Return [x, y] of the center of cell containing provided text 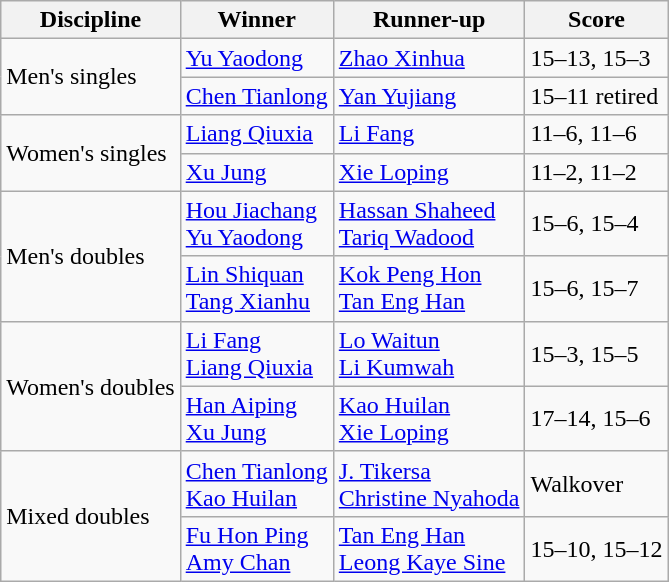
Women's doubles [90, 386]
Winner [256, 20]
Tan Eng Han Leong Kaye Sine [429, 548]
11–6, 11–6 [596, 134]
Walkover [596, 484]
Yan Yujiang [429, 96]
Li Fang Liang Qiuxia [256, 354]
Women's singles [90, 153]
Runner-up [429, 20]
Lo Waitun Li Kumwah [429, 354]
Kao Huilan Xie Loping [429, 418]
11–2, 11–2 [596, 172]
15–6, 15–7 [596, 288]
15–11 retired [596, 96]
Liang Qiuxia [256, 134]
15–6, 15–4 [596, 224]
Score [596, 20]
15–10, 15–12 [596, 548]
Hassan Shaheed Tariq Wadood [429, 224]
17–14, 15–6 [596, 418]
Hou Jiachang Yu Yaodong [256, 224]
Men's doubles [90, 256]
Zhao Xinhua [429, 58]
Fu Hon Ping Amy Chan [256, 548]
Chen Tianlong Kao Huilan [256, 484]
Xie Loping [429, 172]
Yu Yaodong [256, 58]
Li Fang [429, 134]
Han Aiping Xu Jung [256, 418]
J. Tikersa Christine Nyahoda [429, 484]
Men's singles [90, 77]
15–13, 15–3 [596, 58]
Xu Jung [256, 172]
Chen Tianlong [256, 96]
Mixed doubles [90, 516]
Discipline [90, 20]
15–3, 15–5 [596, 354]
Kok Peng Hon Tan Eng Han [429, 288]
Lin Shiquan Tang Xianhu [256, 288]
